Output the (X, Y) coordinate of the center of the cell containing the given text.  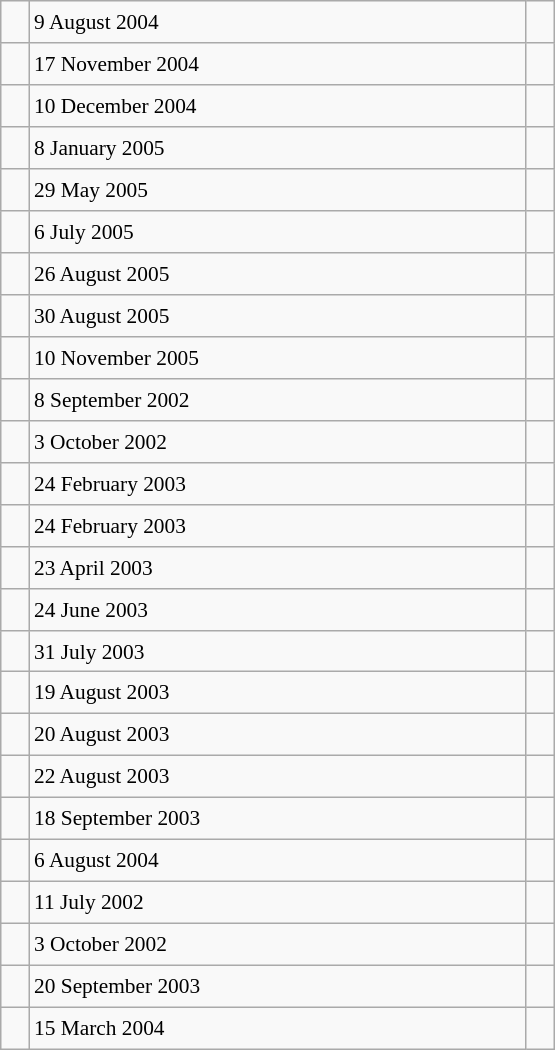
6 August 2004 (278, 861)
24 June 2003 (278, 609)
11 July 2002 (278, 903)
23 April 2003 (278, 567)
29 May 2005 (278, 190)
18 September 2003 (278, 819)
19 August 2003 (278, 693)
8 September 2002 (278, 399)
20 August 2003 (278, 735)
15 March 2004 (278, 1028)
10 November 2005 (278, 358)
30 August 2005 (278, 316)
31 July 2003 (278, 651)
6 July 2005 (278, 232)
9 August 2004 (278, 22)
10 December 2004 (278, 106)
22 August 2003 (278, 777)
8 January 2005 (278, 148)
17 November 2004 (278, 64)
20 September 2003 (278, 986)
26 August 2005 (278, 274)
